Locate the cell with the specified text and output its [x, y] center coordinate. 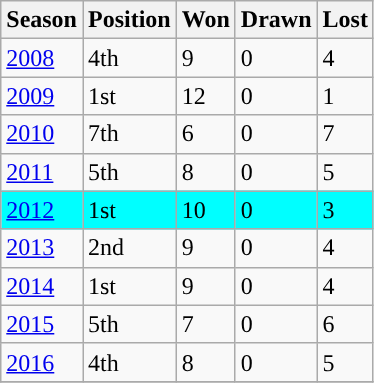
2011 [42, 172]
2nd [129, 248]
2016 [42, 362]
Lost [345, 20]
2015 [42, 324]
3 [345, 210]
12 [206, 96]
2012 [42, 210]
Season [42, 20]
2010 [42, 134]
1 [345, 96]
Position [129, 20]
10 [206, 210]
7th [129, 134]
2013 [42, 248]
Drawn [276, 20]
Won [206, 20]
2008 [42, 58]
2009 [42, 96]
2014 [42, 286]
